Determine the (x, y) coordinate at the center of the cell enclosing the given text.  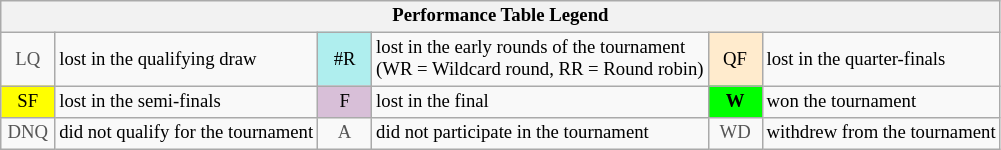
WD (735, 134)
DNQ (28, 134)
did not participate in the tournament (540, 134)
F (345, 102)
lost in the final (540, 102)
did not qualify for the tournament (186, 134)
withdrew from the tournament (881, 134)
lost in the early rounds of the tournament(WR = Wildcard round, RR = Round robin) (540, 60)
won the tournament (881, 102)
#R (345, 60)
lost in the quarter-finals (881, 60)
W (735, 102)
LQ (28, 60)
A (345, 134)
QF (735, 60)
SF (28, 102)
lost in the semi-finals (186, 102)
Performance Table Legend (500, 16)
lost in the qualifying draw (186, 60)
